Extract the [x, y] coordinate from the center of the cell holding the provided text.  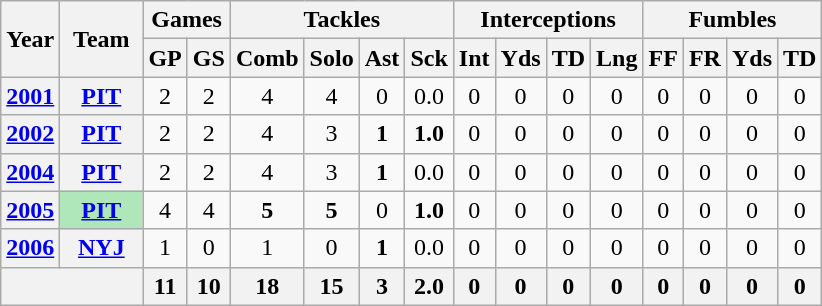
Int [474, 58]
NYJ [102, 248]
FF [663, 58]
Interceptions [548, 20]
15 [332, 286]
2002 [30, 134]
Tackles [342, 20]
10 [208, 286]
Games [186, 20]
Sck [429, 58]
Comb [267, 58]
Ast [382, 58]
GS [208, 58]
2005 [30, 210]
FR [704, 58]
2004 [30, 172]
2.0 [429, 286]
18 [267, 286]
Lng [617, 58]
11 [165, 286]
2001 [30, 96]
GP [165, 58]
Year [30, 39]
2006 [30, 248]
Solo [332, 58]
Fumbles [732, 20]
Team [102, 39]
